Extract the [x, y] coordinate from the center of the cell holding the provided text.  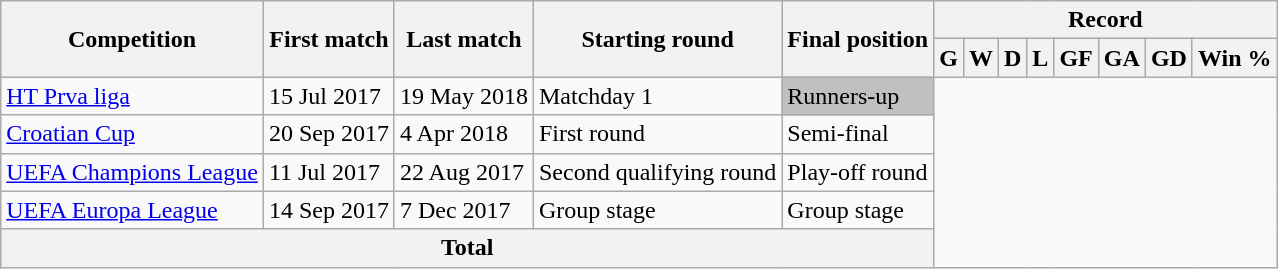
14 Sep 2017 [328, 210]
G [949, 58]
Competition [132, 39]
Starting round [657, 39]
7 Dec 2017 [464, 210]
L [1040, 58]
UEFA Europa League [132, 210]
20 Sep 2017 [328, 134]
22 Aug 2017 [464, 172]
D [1012, 58]
11 Jul 2017 [328, 172]
GF [1076, 58]
Second qualifying round [657, 172]
GA [1122, 58]
W [980, 58]
Croatian Cup [132, 134]
19 May 2018 [464, 96]
First round [657, 134]
4 Apr 2018 [464, 134]
Win % [1234, 58]
Final position [858, 39]
Last match [464, 39]
Runners-up [858, 96]
HT Prva liga [132, 96]
Total [468, 248]
15 Jul 2017 [328, 96]
Record [1106, 20]
Semi-final [858, 134]
UEFA Champions League [132, 172]
Matchday 1 [657, 96]
Play-off round [858, 172]
First match [328, 39]
GD [1168, 58]
